From the cell containing the given text, extract its center point as (X, Y) coordinate. 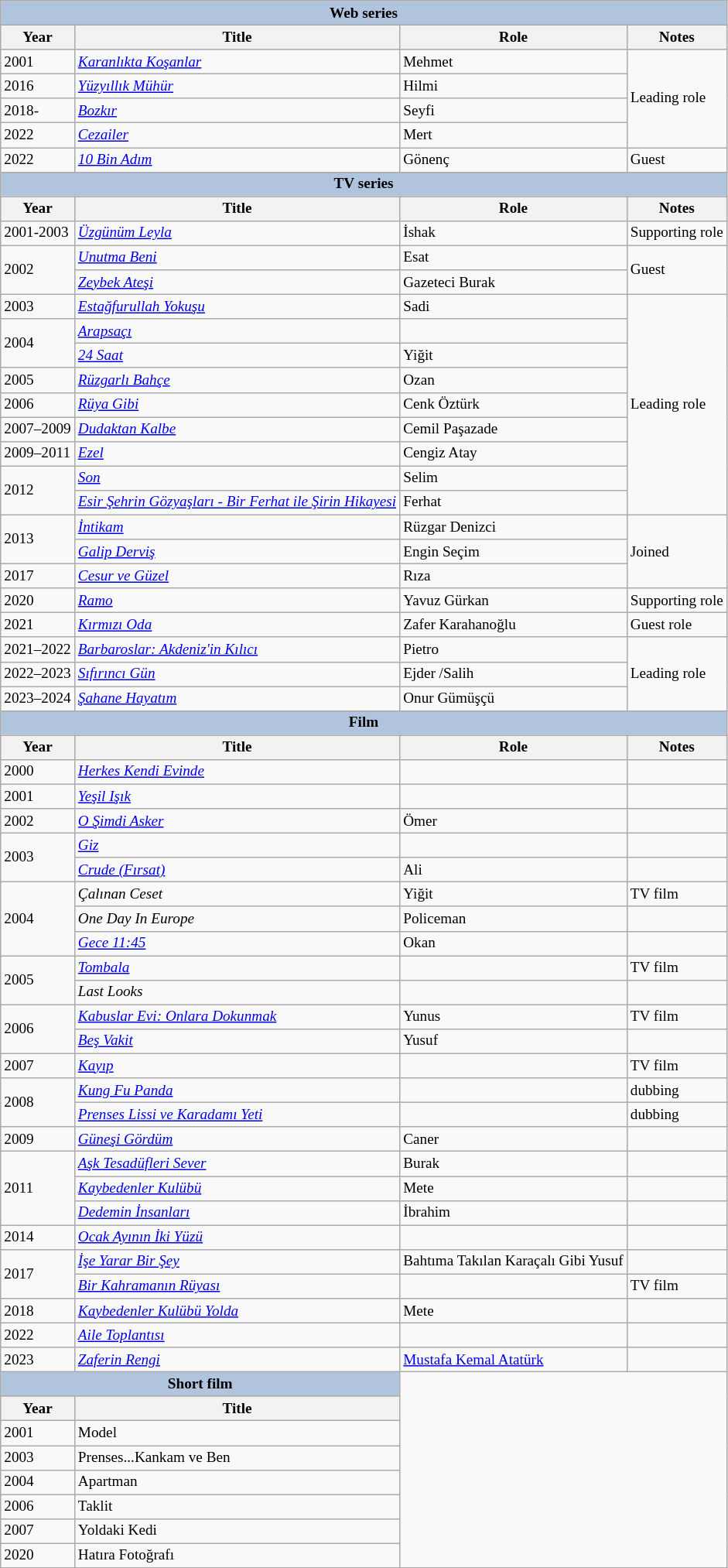
Hilmi (514, 86)
24 Saat (237, 356)
Aile Toplantısı (237, 1335)
Crude (Fırsat) (237, 870)
Ozan (514, 380)
Apartman (237, 1482)
Esat (514, 258)
Cezailer (237, 135)
Policeman (514, 919)
Yavuz Gürkan (514, 601)
Pietro (514, 649)
Estağfurullah Yokuşu (237, 306)
Kayıp (237, 1066)
Film (364, 723)
Model (237, 1433)
2000 (38, 772)
Son (237, 478)
Giz (237, 845)
Sıfırıncı Gün (237, 674)
İşe Yarar Bir Şey (237, 1262)
Mehmet (514, 62)
2018- (38, 111)
Zeybek Ateşi (237, 282)
Karanlıkta Koşanlar (237, 62)
Prenses...Kankam ve Ben (237, 1457)
Rüzgar Denizci (514, 527)
Aşk Tesadüfleri Sever (237, 1164)
Short film (200, 1384)
Guest role (676, 625)
2012 (38, 491)
Kaybedenler Kulübü (237, 1188)
Şahane Hayatım (237, 698)
Okan (514, 943)
Kaybedenler Kulübü Yolda (237, 1311)
Sadi (514, 306)
One Day In Europe (237, 919)
Last Looks (237, 992)
Ezel (237, 454)
Üzgünüm Leyla (237, 233)
Dedemin İnsanları (237, 1213)
İntikam (237, 527)
TV series (364, 184)
2021 (38, 625)
Yüzyıllık Mühür (237, 86)
Caner (514, 1139)
Cengiz Atay (514, 454)
Rüya Gibi (237, 405)
Gazeteci Burak (514, 282)
Yoldaki Kedi (237, 1531)
Burak (514, 1164)
Zafer Karahanoğlu (514, 625)
2018 (38, 1311)
2007–2009 (38, 429)
2023–2024 (38, 698)
Dudaktan Kalbe (237, 429)
Cesur ve Güzel (237, 576)
Çalınan Ceset (237, 895)
Galip Derviş (237, 552)
Cenk Öztürk (514, 405)
Gönenç (514, 159)
O Şimdi Asker (237, 821)
Arapsaçı (237, 331)
Rüzgarlı Bahçe (237, 380)
Barbaroslar: Akdeniz'in Kılıcı (237, 649)
2013 (38, 539)
Bir Kahramanın Rüyası (237, 1286)
Selim (514, 478)
Bozkır (237, 111)
2008 (38, 1102)
Kabuslar Evi: Onlara Dokunmak (237, 1017)
Ali (514, 870)
2023 (38, 1360)
Joined (676, 551)
Hatıra Fotoğrafı (237, 1556)
İshak (514, 233)
İbrahim (514, 1213)
Seyfi (514, 111)
Ömer (514, 821)
Cemil Paşazade (514, 429)
2009 (38, 1139)
Mustafa Kemal Atatürk (514, 1360)
2021–2022 (38, 649)
Onur Gümüşçü (514, 698)
Ramo (237, 601)
10 Bin Adım (237, 159)
Taklit (237, 1507)
Ferhat (514, 502)
Yeşil Işık (237, 796)
Ocak Ayının İki Yüzü (237, 1238)
2009–2011 (38, 454)
Gece 11:45 (237, 943)
Rıza (514, 576)
2016 (38, 86)
Mert (514, 135)
Prenses Lissi ve Karadamı Yeti (237, 1114)
Herkes Kendi Evinde (237, 772)
Kung Fu Panda (237, 1090)
Tombala (237, 968)
Güneşi Gördüm (237, 1139)
2022–2023 (38, 674)
Ejder /Salih (514, 674)
Kırmızı Oda (237, 625)
2014 (38, 1238)
Web series (364, 13)
Unutma Beni (237, 258)
Yusuf (514, 1041)
Bahtıma Takılan Karaçalı Gibi Yusuf (514, 1262)
Beş Vakit (237, 1041)
Zaferin Rengi (237, 1360)
2011 (38, 1189)
Yunus (514, 1017)
Esir Şehrin Gözyaşları - Bir Ferhat ile Şirin Hikayesi (237, 502)
2001-2003 (38, 233)
Engin Seçim (514, 552)
